Scan for the cell matching the given text and deliver its (x, y) coordinate at center. 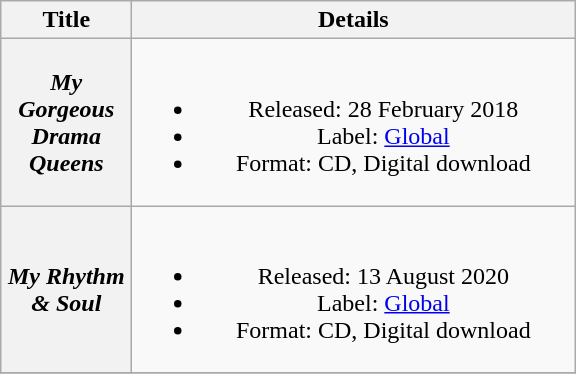
My Rhythm & Soul (66, 290)
Details (354, 20)
Released: 28 February 2018Label: GlobalFormat: CD, Digital download (354, 122)
Released: 13 August 2020Label: GlobalFormat: CD, Digital download (354, 290)
Title (66, 20)
My Gorgeous Drama Queens (66, 122)
